Determine the [X, Y] coordinate at the center of the cell enclosing the given text.  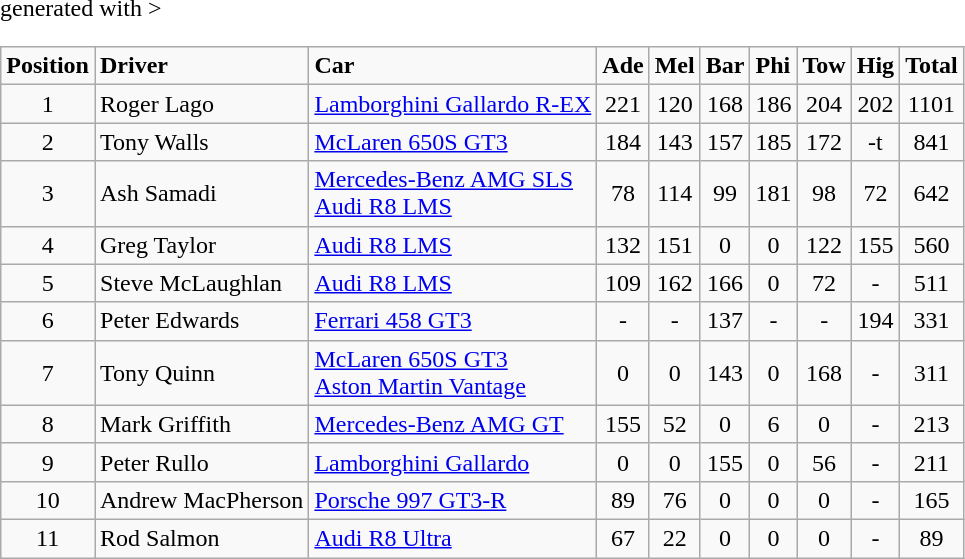
Steve McLaughlan [201, 283]
Mel [674, 66]
162 [674, 283]
Position [48, 66]
331 [932, 321]
1101 [932, 104]
114 [674, 194]
202 [875, 104]
Total [932, 66]
Rod Salmon [201, 538]
22 [674, 538]
213 [932, 424]
Ash Samadi [201, 194]
165 [932, 500]
Ade [623, 66]
Mercedes-Benz AMG SLS Audi R8 LMS [453, 194]
166 [725, 283]
67 [623, 538]
Greg Taylor [201, 245]
9 [48, 462]
56 [824, 462]
8 [48, 424]
185 [774, 142]
194 [875, 321]
511 [932, 283]
120 [674, 104]
151 [674, 245]
McLaren 650S GT3 [453, 142]
7 [48, 372]
Peter Rullo [201, 462]
Audi R8 Ultra [453, 538]
Tony Quinn [201, 372]
Porsche 997 GT3-R [453, 500]
98 [824, 194]
Ferrari 458 GT3 [453, 321]
109 [623, 283]
78 [623, 194]
5 [48, 283]
Lamborghini Gallardo [453, 462]
Roger Lago [201, 104]
184 [623, 142]
10 [48, 500]
Car [453, 66]
186 [774, 104]
Phi [774, 66]
311 [932, 372]
172 [824, 142]
Mark Griffith [201, 424]
Peter Edwards [201, 321]
99 [725, 194]
4 [48, 245]
Tony Walls [201, 142]
122 [824, 245]
11 [48, 538]
Driver [201, 66]
204 [824, 104]
76 [674, 500]
132 [623, 245]
1 [48, 104]
-t [875, 142]
157 [725, 142]
Andrew MacPherson [201, 500]
560 [932, 245]
137 [725, 321]
841 [932, 142]
211 [932, 462]
221 [623, 104]
Mercedes-Benz AMG GT [453, 424]
52 [674, 424]
181 [774, 194]
2 [48, 142]
642 [932, 194]
Tow [824, 66]
3 [48, 194]
Hig [875, 66]
McLaren 650S GT3 Aston Martin Vantage [453, 372]
Bar [725, 66]
Lamborghini Gallardo R-EX [453, 104]
